Pinpoint the cell where the given text exists, returning its (x, y) midpoint coordinate. 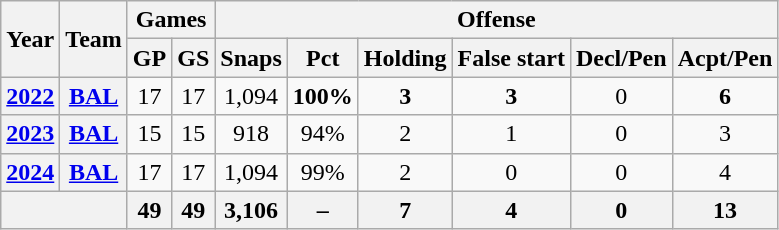
2023 (30, 134)
Year (30, 39)
Pct (322, 58)
Acpt/Pen (725, 58)
1 (511, 134)
Snaps (251, 58)
Team (94, 39)
7 (405, 210)
13 (725, 210)
2024 (30, 172)
3,106 (251, 210)
2022 (30, 96)
GS (194, 58)
Decl/Pen (621, 58)
Offense (496, 20)
Games (170, 20)
GP (149, 58)
99% (322, 172)
94% (322, 134)
Holding (405, 58)
– (322, 210)
False start (511, 58)
918 (251, 134)
6 (725, 96)
100% (322, 96)
